Scan for the cell matching the given text and deliver its (x, y) coordinate at center. 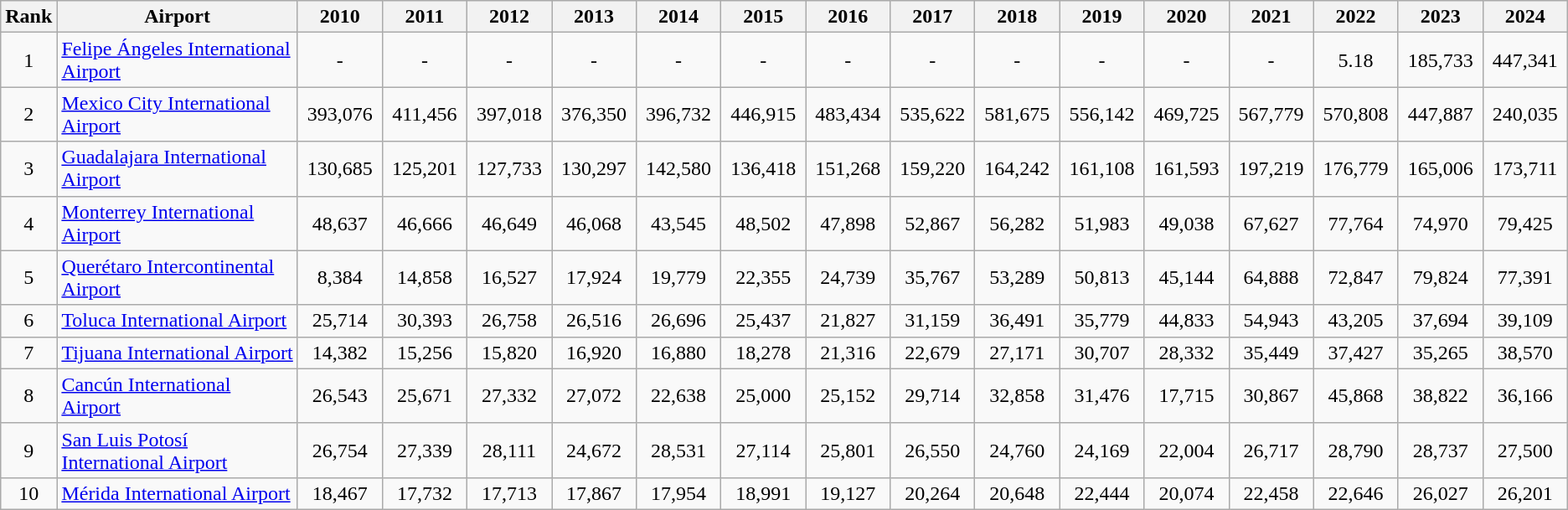
176,779 (1355, 169)
2023 (1441, 17)
22,004 (1186, 451)
556,142 (1102, 114)
Querétaro Intercontinental Airport (178, 278)
2018 (1017, 17)
2020 (1186, 17)
Tijuana International Airport (178, 353)
4 (28, 223)
14,382 (340, 353)
45,868 (1355, 395)
30,867 (1271, 395)
2017 (933, 17)
27,114 (764, 451)
21,316 (848, 353)
35,449 (1271, 353)
17,715 (1186, 395)
San Luis Potosí International Airport (178, 451)
125,201 (424, 169)
446,915 (764, 114)
26,201 (1524, 493)
22,679 (933, 353)
67,627 (1271, 223)
Rank (28, 17)
136,418 (764, 169)
567,779 (1271, 114)
15,256 (424, 353)
24,739 (848, 278)
20,648 (1017, 493)
27,339 (424, 451)
31,159 (933, 321)
26,027 (1441, 493)
Monterrey International Airport (178, 223)
Airport (178, 17)
25,152 (848, 395)
29,714 (933, 395)
45,144 (1186, 278)
79,824 (1441, 278)
27,500 (1524, 451)
26,758 (509, 321)
79,425 (1524, 223)
24,672 (593, 451)
2010 (340, 17)
30,393 (424, 321)
56,282 (1017, 223)
2016 (848, 17)
22,458 (1271, 493)
28,332 (1186, 353)
28,737 (1441, 451)
35,265 (1441, 353)
27,332 (509, 395)
18,991 (764, 493)
19,127 (848, 493)
Cancún International Airport (178, 395)
38,822 (1441, 395)
38,570 (1524, 353)
159,220 (933, 169)
142,580 (678, 169)
161,108 (1102, 169)
9 (28, 451)
30,707 (1102, 353)
447,341 (1524, 60)
26,754 (340, 451)
18,467 (340, 493)
197,219 (1271, 169)
52,867 (933, 223)
48,502 (764, 223)
22,646 (1355, 493)
20,074 (1186, 493)
28,531 (678, 451)
396,732 (678, 114)
570,808 (1355, 114)
16,920 (593, 353)
2011 (424, 17)
46,649 (509, 223)
151,268 (848, 169)
130,685 (340, 169)
46,068 (593, 223)
26,516 (593, 321)
27,072 (593, 395)
581,675 (1017, 114)
18,278 (764, 353)
25,671 (424, 395)
50,813 (1102, 278)
17,924 (593, 278)
1 (28, 60)
2 (28, 114)
20,264 (933, 493)
49,038 (1186, 223)
14,858 (424, 278)
2022 (1355, 17)
130,297 (593, 169)
393,076 (340, 114)
37,427 (1355, 353)
161,593 (1186, 169)
24,760 (1017, 451)
77,764 (1355, 223)
2014 (678, 17)
25,714 (340, 321)
16,527 (509, 278)
469,725 (1186, 114)
5.18 (1355, 60)
27,171 (1017, 353)
6 (28, 321)
36,166 (1524, 395)
173,711 (1524, 169)
54,943 (1271, 321)
411,456 (424, 114)
26,543 (340, 395)
36,491 (1017, 321)
25,000 (764, 395)
39,109 (1524, 321)
127,733 (509, 169)
Guadalajara International Airport (178, 169)
Felipe Ángeles International Airport (178, 60)
Toluca International Airport (178, 321)
31,476 (1102, 395)
165,006 (1441, 169)
2015 (764, 17)
24,169 (1102, 451)
22,355 (764, 278)
535,622 (933, 114)
48,637 (340, 223)
26,717 (1271, 451)
37,694 (1441, 321)
8 (28, 395)
397,018 (509, 114)
47,898 (848, 223)
2019 (1102, 17)
376,350 (593, 114)
28,111 (509, 451)
26,550 (933, 451)
32,858 (1017, 395)
26,696 (678, 321)
2024 (1524, 17)
3 (28, 169)
17,954 (678, 493)
43,205 (1355, 321)
35,779 (1102, 321)
7 (28, 353)
25,801 (848, 451)
72,847 (1355, 278)
46,666 (424, 223)
15,820 (509, 353)
2013 (593, 17)
64,888 (1271, 278)
164,242 (1017, 169)
19,779 (678, 278)
17,732 (424, 493)
447,887 (1441, 114)
17,867 (593, 493)
5 (28, 278)
35,767 (933, 278)
8,384 (340, 278)
Mérida International Airport (178, 493)
2012 (509, 17)
16,880 (678, 353)
21,827 (848, 321)
240,035 (1524, 114)
17,713 (509, 493)
25,437 (764, 321)
77,391 (1524, 278)
28,790 (1355, 451)
53,289 (1017, 278)
44,833 (1186, 321)
2021 (1271, 17)
22,638 (678, 395)
483,434 (848, 114)
22,444 (1102, 493)
43,545 (678, 223)
74,970 (1441, 223)
Mexico City International Airport (178, 114)
185,733 (1441, 60)
51,983 (1102, 223)
10 (28, 493)
